Output the [x, y] coordinate of the center of the cell containing the given text.  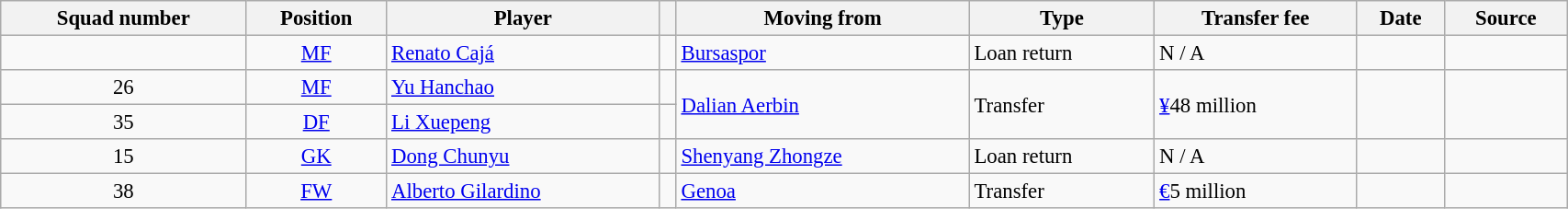
FW [316, 192]
Position [316, 18]
Renato Cajá [524, 53]
Type [1062, 18]
35 [123, 122]
€5 million [1256, 192]
Source [1506, 18]
GK [316, 157]
Dong Chunyu [524, 157]
DF [316, 122]
Dalian Aerbin [823, 105]
Transfer fee [1256, 18]
Alberto Gilardino [524, 192]
Squad number [123, 18]
Shenyang Zhongze [823, 157]
Bursaspor [823, 53]
26 [123, 87]
15 [123, 157]
¥48 million [1256, 105]
Yu Hanchao [524, 87]
Moving from [823, 18]
Genoa [823, 192]
Date [1401, 18]
38 [123, 192]
Player [524, 18]
Li Xuepeng [524, 122]
